Extract the [X, Y] coordinate from the center of the cell holding the provided text.  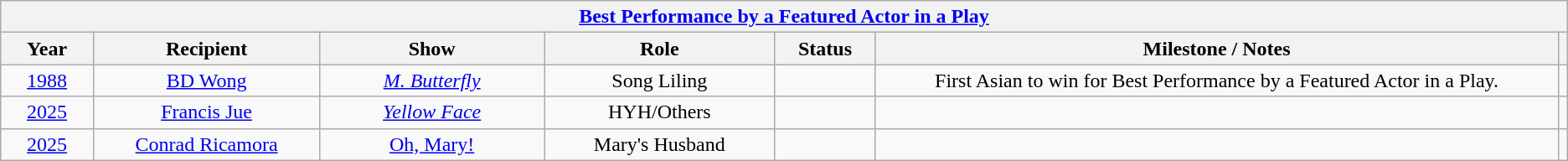
M. Butterfly [432, 80]
Francis Jue [206, 112]
HYH/Others [660, 112]
Year [47, 49]
Recipient [206, 49]
Status [825, 49]
Show [432, 49]
Yellow Face [432, 112]
Song Liling [660, 80]
Oh, Mary! [432, 144]
Best Performance by a Featured Actor in a Play [784, 17]
Mary's Husband [660, 144]
Conrad Ricamora [206, 144]
First Asian to win for Best Performance by a Featured Actor in a Play. [1216, 80]
1988 [47, 80]
Milestone / Notes [1216, 49]
Role [660, 49]
BD Wong [206, 80]
